Detect which cell encompasses the target text, then output its (x, y) center coordinate. 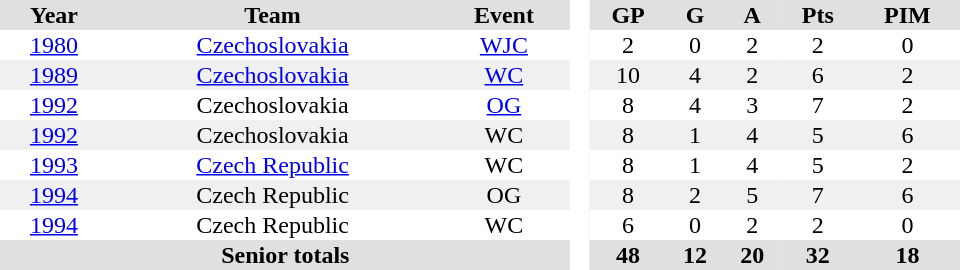
PIM (908, 15)
3 (752, 105)
20 (752, 255)
Year (54, 15)
Team (272, 15)
WJC (504, 45)
48 (628, 255)
12 (694, 255)
1989 (54, 75)
Pts (818, 15)
GP (628, 15)
32 (818, 255)
1993 (54, 165)
Senior totals (286, 255)
G (694, 15)
Event (504, 15)
18 (908, 255)
10 (628, 75)
A (752, 15)
1980 (54, 45)
